Detect which cell encompasses the target text, then output its (x, y) center coordinate. 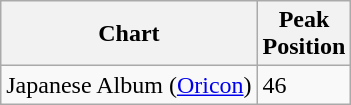
Japanese Album (Oricon) (129, 85)
46 (304, 85)
Peak Position (304, 34)
Chart (129, 34)
